Pinpoint the cell where the given text exists, returning its (x, y) midpoint coordinate. 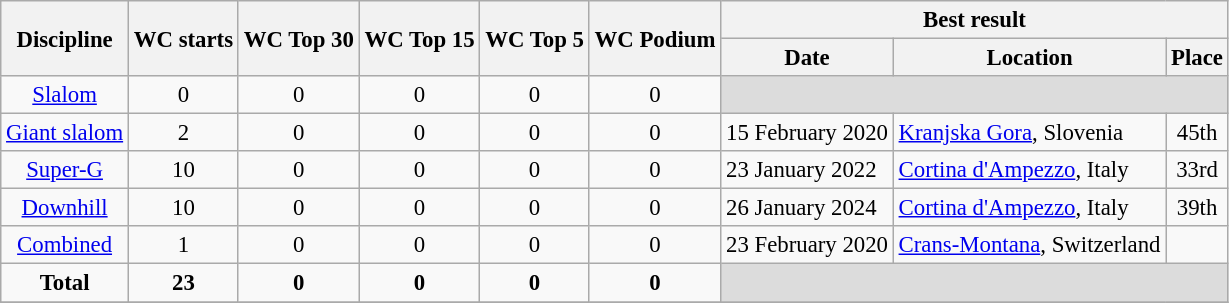
15 February 2020 (808, 133)
2 (183, 133)
45th (1197, 133)
Giant slalom (65, 133)
23 January 2022 (808, 170)
Location (1030, 58)
Kranjska Gora, Slovenia (1030, 133)
23 February 2020 (808, 245)
Discipline (65, 38)
Place (1197, 58)
WC Top 5 (534, 38)
Date (808, 58)
Combined (65, 245)
WC Top 15 (420, 38)
Total (65, 283)
WC Top 30 (298, 38)
23 (183, 283)
33rd (1197, 170)
Crans-Montana, Switzerland (1030, 245)
39th (1197, 208)
WC Podium (654, 38)
Downhill (65, 208)
1 (183, 245)
Best result (975, 20)
Slalom (65, 95)
26 January 2024 (808, 208)
WC starts (183, 38)
Super-G (65, 170)
